Identify which cell holds the provided text, then report its (x, y) central coordinate. 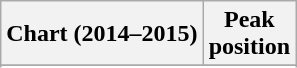
Chart (2014–2015) (102, 34)
Peakposition (249, 34)
